Identify which cell holds the provided text, then report its (X, Y) central coordinate. 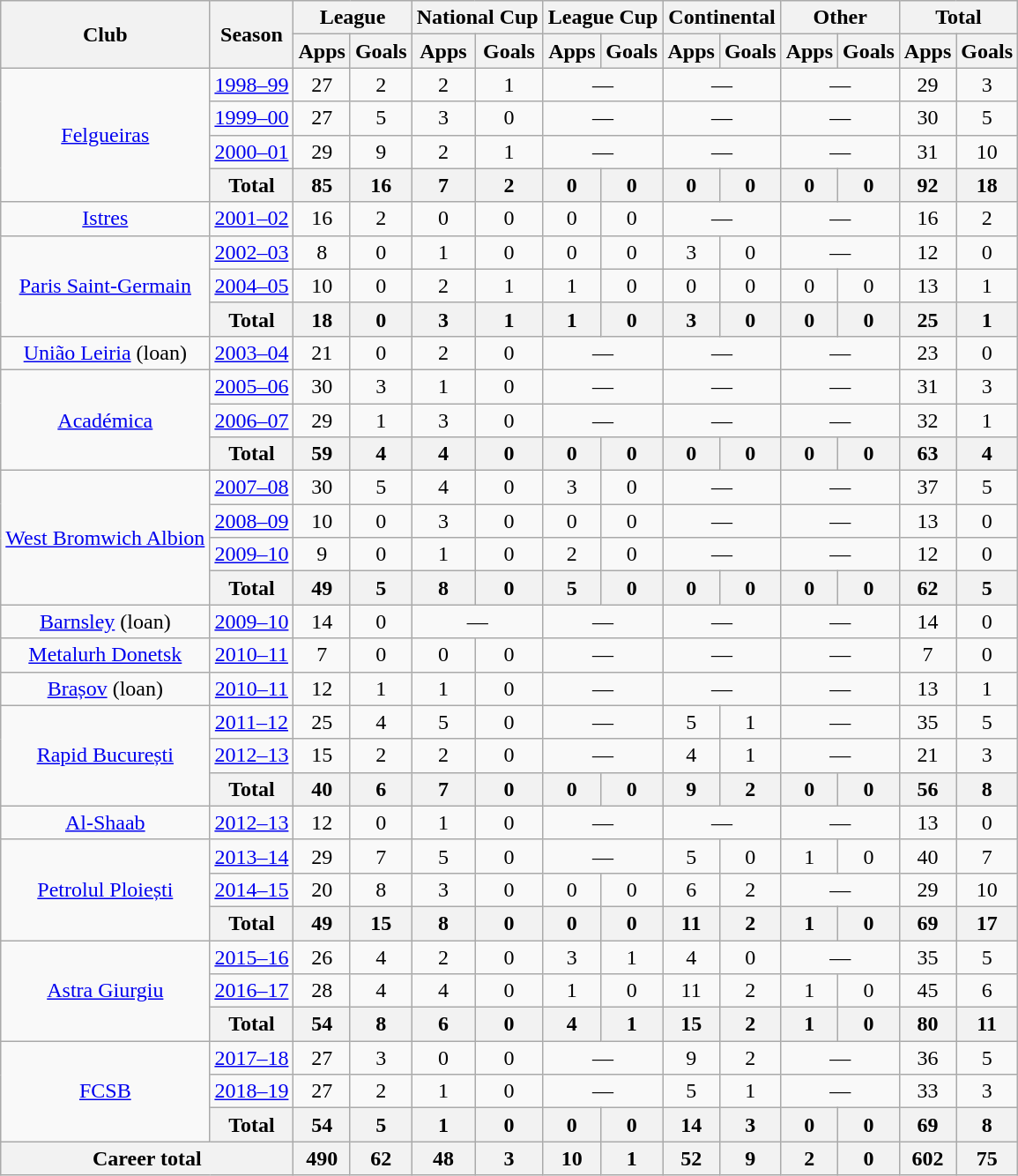
FCSB (106, 1091)
2018–19 (252, 1091)
63 (927, 454)
União Leiria (loan) (106, 353)
2006–07 (252, 421)
League (353, 18)
52 (691, 1158)
2014–15 (252, 889)
33 (927, 1091)
23 (927, 353)
West Bromwich Albion (106, 538)
2007–08 (252, 488)
36 (927, 1058)
1998–99 (252, 85)
Paris Saint-Germain (106, 286)
2015–16 (252, 956)
Season (252, 34)
17 (987, 923)
2011–12 (252, 722)
2005–06 (252, 386)
32 (927, 421)
2004–05 (252, 286)
2016–17 (252, 991)
2008–09 (252, 521)
37 (927, 488)
2001–02 (252, 219)
92 (927, 185)
26 (322, 956)
1999–00 (252, 118)
56 (927, 789)
Académica (106, 420)
602 (927, 1158)
2013–14 (252, 856)
Club (106, 34)
Continental (722, 18)
Al-Shaab (106, 822)
2003–04 (252, 353)
85 (322, 185)
2017–18 (252, 1058)
Career total (147, 1158)
75 (987, 1158)
Other (840, 18)
National Cup (478, 18)
League Cup (603, 18)
45 (927, 991)
Brașov (loan) (106, 688)
48 (443, 1158)
2000–01 (252, 152)
Rapid București (106, 755)
20 (322, 889)
490 (322, 1158)
80 (927, 1024)
Istres (106, 219)
Felgueiras (106, 135)
Petrolul Ploiești (106, 889)
59 (322, 454)
Astra Giurgiu (106, 990)
2002–03 (252, 252)
Barnsley (loan) (106, 621)
28 (322, 991)
Metalurh Donetsk (106, 655)
